Provide the (X, Y) coordinate of the cell's center where the given text is located.  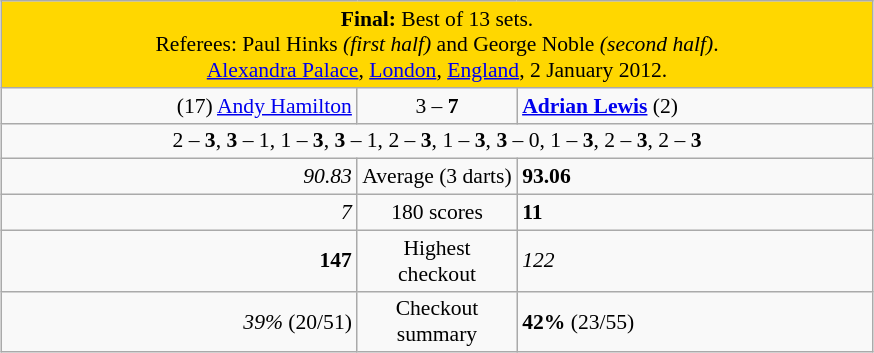
39% (20/51) (180, 322)
42% (23/55) (694, 322)
2 – 3, 3 – 1, 1 – 3, 3 – 1, 2 – 3, 1 – 3, 3 – 0, 1 – 3, 2 – 3, 2 – 3 (437, 141)
Adrian Lewis (2) (694, 106)
Final: Best of 13 sets. Referees: Paul Hinks (first half) and George Noble (second half).Alexandra Palace, London, England, 2 January 2012. (437, 44)
Average (3 darts) (437, 177)
93.06 (694, 177)
147 (180, 260)
Highest checkout (437, 260)
11 (694, 213)
122 (694, 260)
Checkout summary (437, 322)
7 (180, 213)
90.83 (180, 177)
(17) Andy Hamilton (180, 106)
180 scores (437, 213)
3 – 7 (437, 106)
